Provide the [X, Y] coordinate of the cell's center where the given text is located.  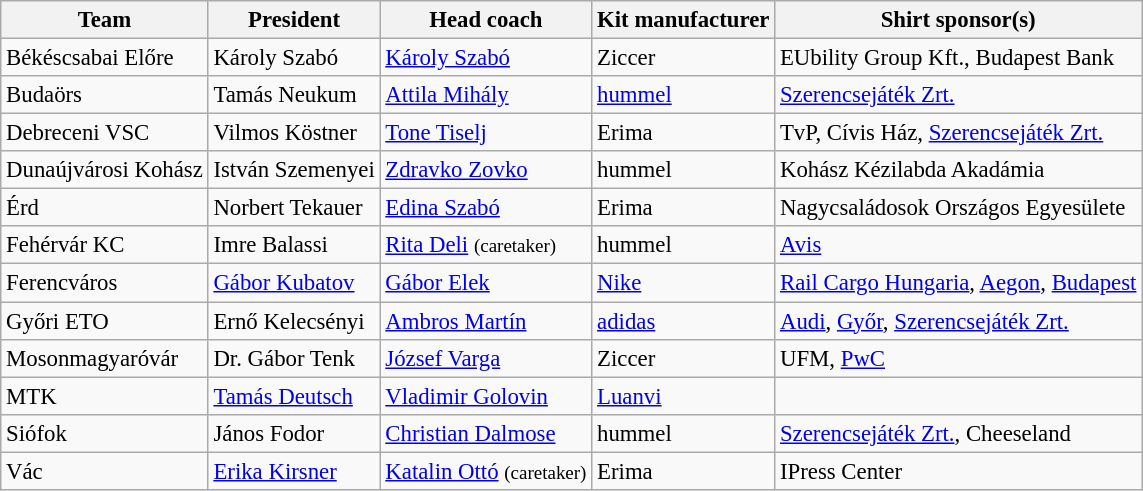
TvP, Cívis Ház, Szerencsejáték Zrt. [958, 133]
Ambros Martín [486, 321]
Gábor Kubatov [294, 283]
János Fodor [294, 433]
Kohász Kézilabda Akadámia [958, 170]
EUbility Group Kft., Budapest Bank [958, 58]
Debreceni VSC [104, 133]
Vác [104, 471]
Audi, Győr, Szerencsejáték Zrt. [958, 321]
Norbert Tekauer [294, 208]
Avis [958, 245]
István Szemenyei [294, 170]
Luanvi [684, 396]
Nike [684, 283]
Katalin Ottó (caretaker) [486, 471]
IPress Center [958, 471]
Ferencváros [104, 283]
adidas [684, 321]
Tamás Neukum [294, 95]
Vladimir Golovin [486, 396]
Imre Balassi [294, 245]
Edina Szabó [486, 208]
Budaörs [104, 95]
Mosonmagyaróvár [104, 358]
Dr. Gábor Tenk [294, 358]
Érd [104, 208]
Kit manufacturer [684, 20]
Rita Deli (caretaker) [486, 245]
Siófok [104, 433]
József Varga [486, 358]
Nagycsaládosok Országos Egyesülete [958, 208]
Vilmos Köstner [294, 133]
Christian Dalmose [486, 433]
Fehérvár KC [104, 245]
Tone Tiselj [486, 133]
Gábor Elek [486, 283]
Erika Kirsner [294, 471]
Ernő Kelecsényi [294, 321]
Head coach [486, 20]
MTK [104, 396]
Shirt sponsor(s) [958, 20]
Dunaújvárosi Kohász [104, 170]
Szerencsejáték Zrt. [958, 95]
Zdravko Zovko [486, 170]
Tamás Deutsch [294, 396]
Rail Cargo Hungaria, Aegon, Budapest [958, 283]
Békéscsabai Előre [104, 58]
UFM, PwC [958, 358]
Szerencsejáték Zrt., Cheeseland [958, 433]
Győri ETO [104, 321]
Team [104, 20]
Attila Mihály [486, 95]
President [294, 20]
